Determine the [X, Y] coordinate at the center of the cell enclosing the given text.  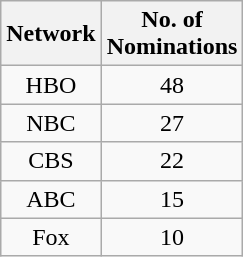
Network [51, 34]
27 [172, 123]
22 [172, 161]
48 [172, 85]
15 [172, 199]
HBO [51, 85]
CBS [51, 161]
NBC [51, 123]
Fox [51, 237]
ABC [51, 199]
No. ofNominations [172, 34]
10 [172, 237]
